Provide the [x, y] coordinate of the cell's center where the given text is located.  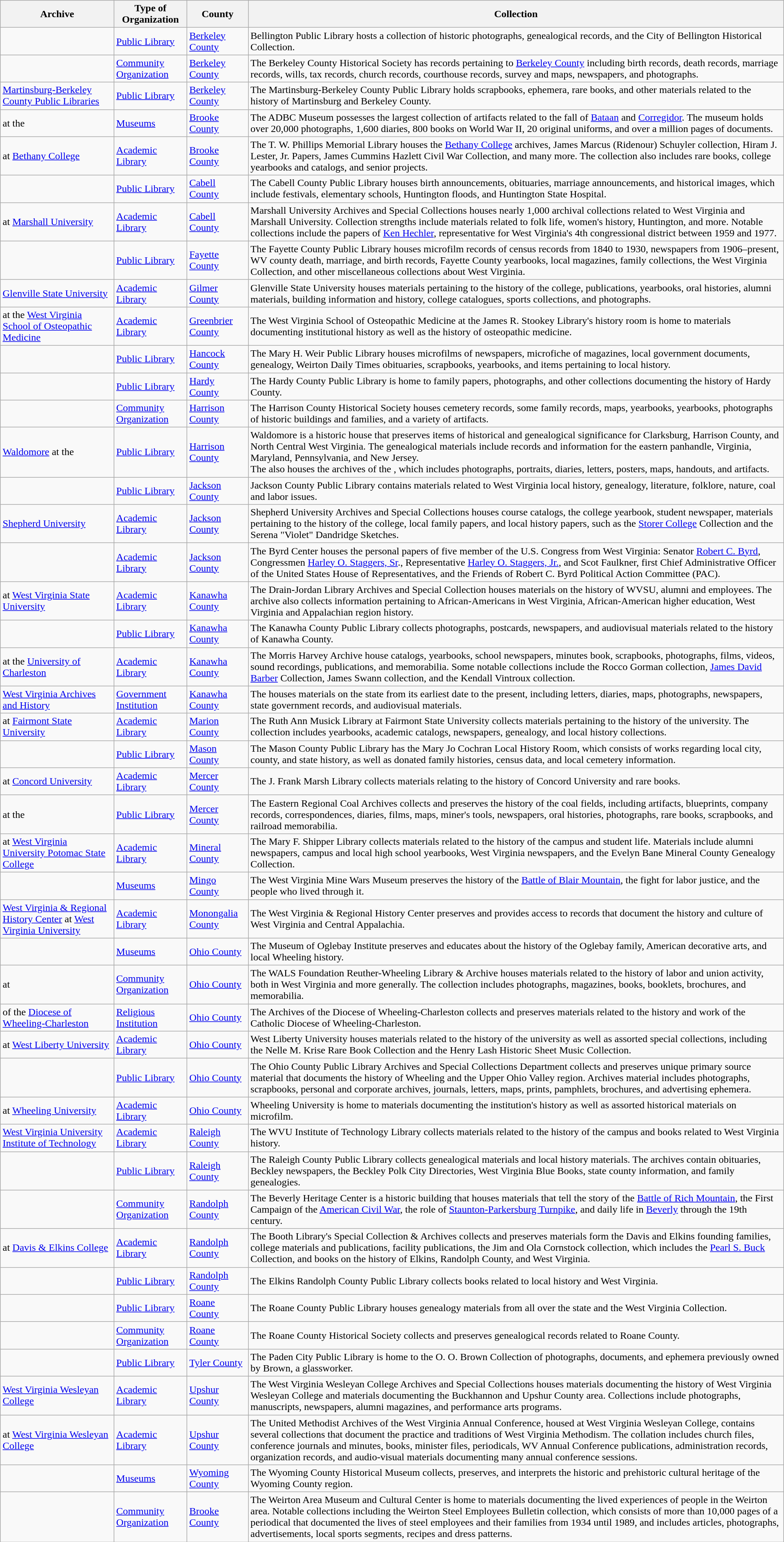
Bellington Public Library hosts a collection of historic photographs, genealogical records, and the City of Bellington Historical Collection. [516, 41]
Hardy County [217, 386]
at Wheeling University [57, 1110]
West Virginia Wesleyan College [57, 1395]
at West Virginia Wesleyan College [57, 1440]
at West Virginia University Potomac State College [57, 853]
The Hardy County Public Library is home to family papers, photographs, and other collections documenting the history of Hardy County. [516, 386]
Mingo County [217, 886]
at Concord University [57, 781]
Tyler County [217, 1363]
Shepherd University [57, 524]
West Virginia & Regional History Center at West Virginia University [57, 918]
Marion County [217, 727]
Waldomore at the [57, 453]
Hancock County [217, 359]
The Museum of Oglebay Institute preserves and educates about the history of the Oglebay family, American decorative arts, and local Wheeling history. [516, 952]
Greenbrier County [217, 326]
Glenville State University [57, 293]
Wheeling University is home to materials documenting the institution's history as well as assorted historical materials on microfilm. [516, 1110]
Mason County [217, 754]
Type of Organization [150, 14]
at Marshall University [57, 222]
The Elkins Randolph County Public Library collects books related to local history and West Virginia. [516, 1281]
Archive [57, 14]
The WVU Institute of Technology Library collects materials related to the history of the campus and books related to West Virginia history. [516, 1138]
Mineral County [217, 853]
Fayette County [217, 260]
at West Liberty University [57, 1045]
at [57, 985]
at West Virginia State University [57, 601]
Wyoming County [217, 1478]
Government Institution [150, 700]
at Bethany College [57, 156]
at Fairmont State University [57, 727]
Gilmer County [217, 293]
The Paden City Public Library is home to the O. O. Brown Collection of photographs, documents, and ephemera previously owned by Brown, a glassworker. [516, 1363]
The J. Frank Marsh Library collects materials relating to the history of Concord University and rare books. [516, 781]
The Kanawha County Public Library collects photographs, postcards, newspapers, and audiovisual materials related to the history of Kanawha County. [516, 634]
The Roane County Public Library houses genealogy materials from all over the state and the West Virginia Collection. [516, 1308]
County [217, 14]
at the University of Charleston [57, 667]
at Davis & Elkins College [57, 1248]
West Virginia University Institute of Technology [57, 1138]
Monongalia County [217, 918]
Martinsburg-Berkeley County Public Libraries [57, 96]
Collection [516, 14]
of the Diocese of Wheeling-Charleston [57, 1017]
Religious Institution [150, 1017]
at the West Virginia School of Osteopathic Medicine [57, 326]
The Wyoming County Historical Museum collects, preserves, and interprets the historic and prehistoric cultural heritage of the Wyoming County region. [516, 1478]
West Virginia Archives and History [57, 700]
The Roane County Historical Society collects and preserves genealogical records related to Roane County. [516, 1335]
